Capture the cell that displays the provided text and extract its [x, y] central coordinate. 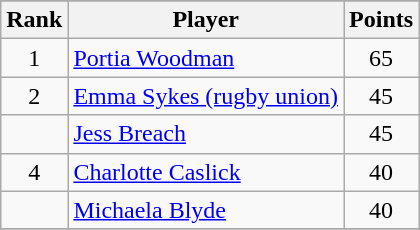
Rank [34, 20]
1 [34, 58]
Player [206, 20]
65 [382, 58]
Emma Sykes (rugby union) [206, 96]
4 [34, 172]
Jess Breach [206, 134]
2 [34, 96]
Portia Woodman [206, 58]
Charlotte Caslick [206, 172]
Michaela Blyde [206, 210]
Points [382, 20]
